Provide the (x, y) coordinate of the cell's center where the given text is located.  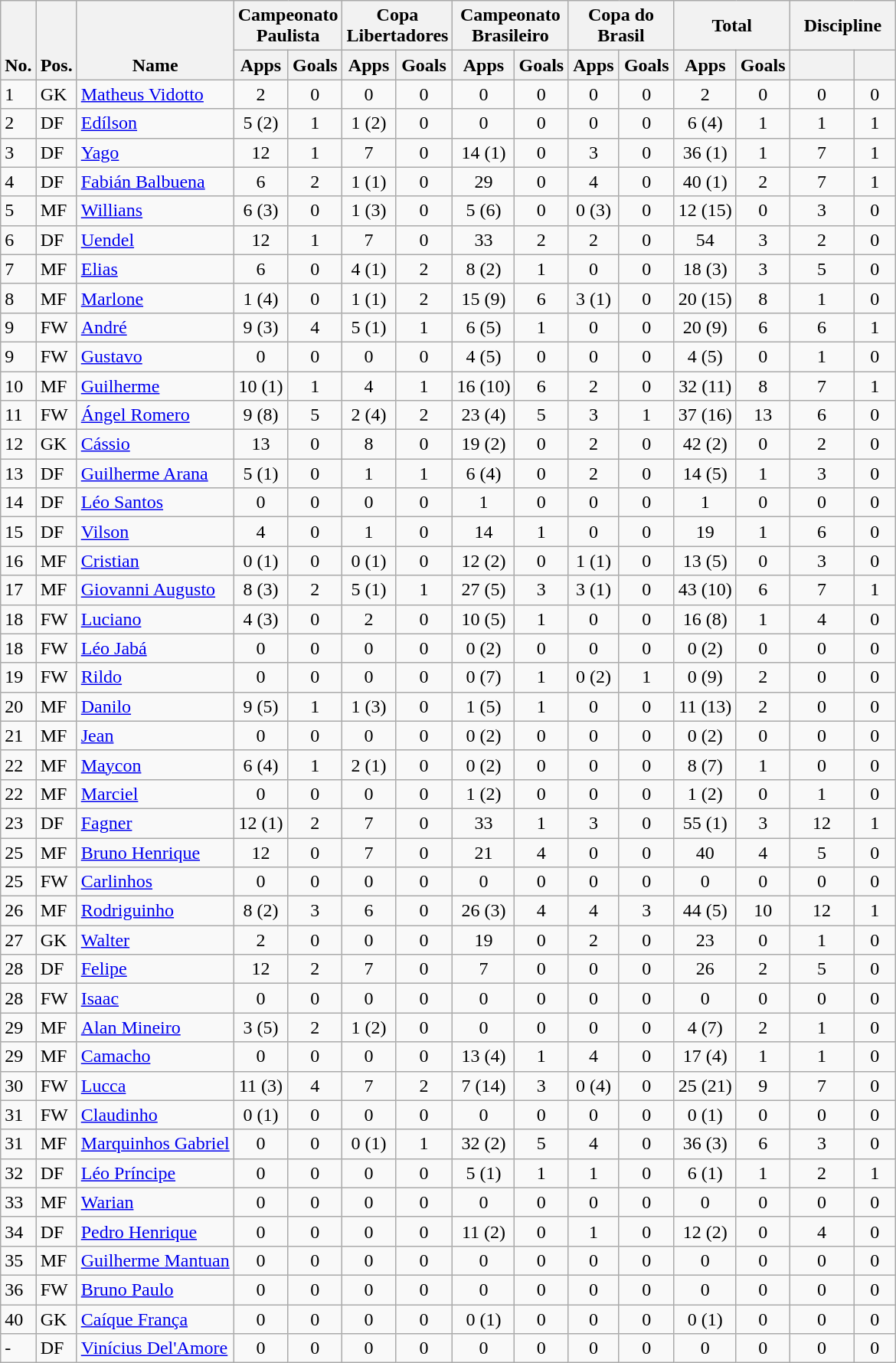
42 (2) (705, 444)
20 (9) (705, 327)
11 (13) (705, 706)
Gustavo (155, 356)
17 (18, 590)
1 (4) (260, 298)
11 (18, 415)
43 (10) (705, 590)
16 (10) (484, 385)
Luciano (155, 619)
Willians (155, 211)
Marlone (155, 298)
Guilherme Mantuan (155, 1260)
23 (4) (484, 415)
Pos. (57, 40)
2 (4) (369, 415)
0 (3) (594, 211)
Discipline (842, 26)
9 (3) (260, 327)
6 (3) (260, 211)
Matheus Vidotto (155, 94)
12 (15) (705, 211)
Cristian (155, 561)
Total (732, 26)
6 (5) (484, 327)
Edílson (155, 123)
54 (705, 240)
Yago (155, 152)
15 (18, 532)
9 (5) (260, 706)
Danilo (155, 706)
17 (4) (705, 1057)
55 (1) (705, 823)
Vilson (155, 532)
Guilherme (155, 385)
Ángel Romero (155, 415)
16 (18, 561)
35 (18, 1260)
27 (18, 940)
11 (2) (484, 1231)
Lucca (155, 1086)
5 (6) (484, 211)
13 (5) (705, 561)
40 (1) (705, 182)
Fagner (155, 823)
Name (155, 40)
Copa Libertadores (397, 26)
No. (18, 40)
Léo Santos (155, 503)
4 (7) (705, 1027)
Carlinhos (155, 882)
36 (1) (705, 152)
19 (2) (484, 444)
André (155, 327)
0 (4) (594, 1086)
- (18, 1348)
30 (18, 1086)
26 (3) (484, 911)
Campeonato Paulista (288, 26)
1 (5) (484, 706)
Guilherme Arana (155, 473)
37 (16) (705, 415)
13 (4) (484, 1057)
8 (3) (260, 590)
32 (11) (705, 385)
32 (2) (484, 1144)
44 (5) (705, 911)
Bruno Paulo (155, 1289)
11 (3) (260, 1086)
16 (8) (705, 619)
25 (21) (705, 1086)
Maycon (155, 765)
Fabián Balbuena (155, 182)
4 (3) (260, 619)
2 (1) (369, 765)
9 (8) (260, 415)
4 (1) (369, 269)
Rildo (155, 677)
Marciel (155, 794)
27 (5) (484, 590)
10 (5) (484, 619)
Walter (155, 940)
Claudinho (155, 1115)
Caíque França (155, 1319)
Camacho (155, 1057)
20 (18, 706)
Uendel (155, 240)
15 (9) (484, 298)
Vinícius Del'Amore (155, 1348)
32 (18, 1173)
14 (1) (484, 152)
Léo Príncipe (155, 1173)
36 (18, 1289)
Warian (155, 1202)
Felipe (155, 969)
8 (7) (705, 765)
Alan Mineiro (155, 1027)
Elias (155, 269)
34 (18, 1231)
Copa do Brasil (622, 26)
0 (7) (484, 677)
10 (1) (260, 385)
12 (1) (260, 823)
3 (5) (260, 1027)
0 (9) (705, 677)
7 (14) (484, 1086)
Jean (155, 736)
Campeonato Brasileiro (510, 26)
Bruno Henrique (155, 853)
Marquinhos Gabriel (155, 1144)
14 (5) (705, 473)
18 (3) (705, 269)
Rodriguinho (155, 911)
5 (2) (260, 123)
20 (15) (705, 298)
6 (1) (705, 1173)
Cássio (155, 444)
Isaac (155, 998)
Giovanni Augusto (155, 590)
36 (3) (705, 1144)
Léo Jabá (155, 648)
Pedro Henrique (155, 1231)
